From the cell containing the given text, extract its center point as (x, y) coordinate. 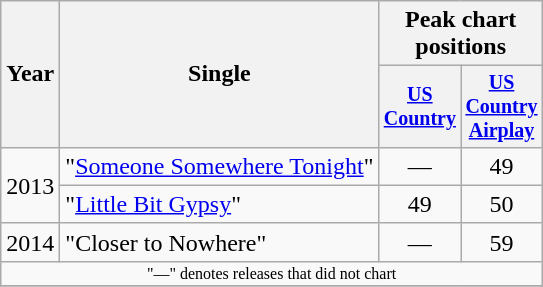
US Country (420, 106)
50 (502, 204)
59 (502, 242)
"Little Bit Gypsy" (220, 204)
Single (220, 74)
"—" denotes releases that did not chart (272, 273)
2014 (30, 242)
"Closer to Nowhere" (220, 242)
"Someone Somewhere Tonight" (220, 166)
US Country Airplay (502, 106)
2013 (30, 185)
Peak chartpositions (460, 34)
Year (30, 74)
